Return the (x, y) coordinate for the center point of the cell that contains the specified text.  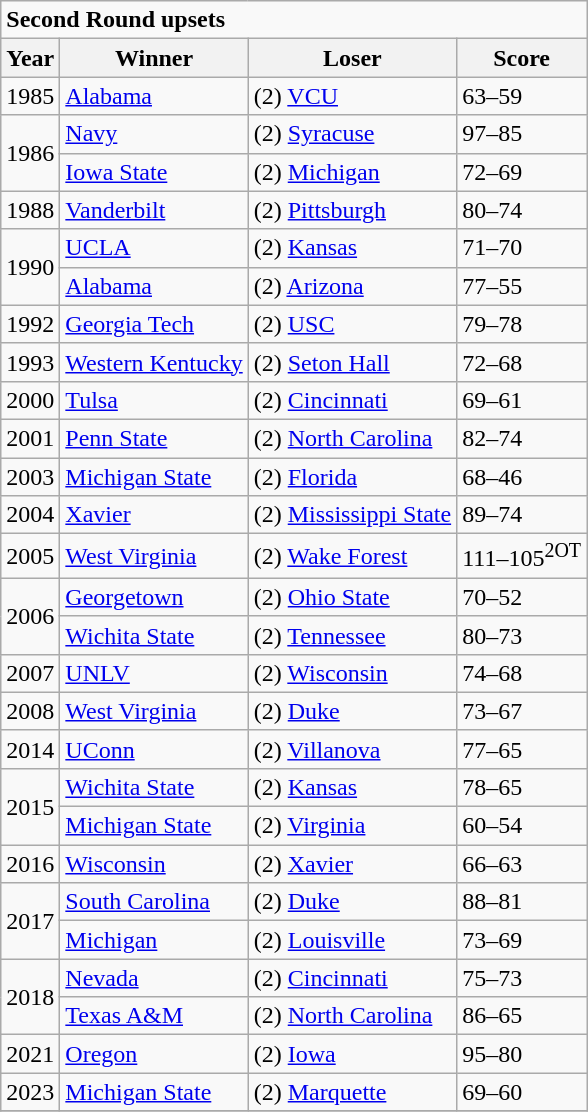
60–54 (522, 826)
(2) Iowa (352, 1054)
2023 (30, 1092)
Score (522, 58)
111–1052OT (522, 556)
1993 (30, 362)
(2) Marquette (352, 1092)
Wisconsin (154, 864)
69–60 (522, 1092)
80–74 (522, 210)
(2) Florida (352, 477)
(2) Virginia (352, 826)
Navy (154, 134)
2017 (30, 921)
Georgia Tech (154, 324)
77–65 (522, 749)
(2) Wake Forest (352, 556)
2005 (30, 556)
Winner (154, 58)
Western Kentucky (154, 362)
1986 (30, 153)
Vanderbilt (154, 210)
74–68 (522, 673)
2001 (30, 438)
88–81 (522, 902)
Nevada (154, 978)
71–70 (522, 248)
1990 (30, 267)
68–46 (522, 477)
(2) USC (352, 324)
(2) Michigan (352, 172)
(2) Villanova (352, 749)
2016 (30, 864)
86–65 (522, 1016)
(2) Louisville (352, 940)
72–69 (522, 172)
63–59 (522, 96)
2014 (30, 749)
Xavier (154, 515)
(2) VCU (352, 96)
2018 (30, 997)
Tulsa (154, 400)
(2) Seton Hall (352, 362)
78–65 (522, 787)
Year (30, 58)
(2) Tennessee (352, 635)
2000 (30, 400)
80–73 (522, 635)
73–67 (522, 711)
2021 (30, 1054)
97–85 (522, 134)
Michigan (154, 940)
2003 (30, 477)
70–52 (522, 597)
72–68 (522, 362)
Oregon (154, 1054)
77–55 (522, 286)
(2) Ohio State (352, 597)
1992 (30, 324)
(2) Arizona (352, 286)
Iowa State (154, 172)
(2) Wisconsin (352, 673)
Penn State (154, 438)
UNLV (154, 673)
1985 (30, 96)
UConn (154, 749)
Second Round upsets (294, 20)
66–63 (522, 864)
2008 (30, 711)
73–69 (522, 940)
1988 (30, 210)
(2) Xavier (352, 864)
(2) Syracuse (352, 134)
Georgetown (154, 597)
69–61 (522, 400)
(2) Mississippi State (352, 515)
UCLA (154, 248)
Loser (352, 58)
2007 (30, 673)
South Carolina (154, 902)
82–74 (522, 438)
2015 (30, 806)
89–74 (522, 515)
2006 (30, 616)
(2) Pittsburgh (352, 210)
2004 (30, 515)
95–80 (522, 1054)
75–73 (522, 978)
79–78 (522, 324)
Texas A&M (154, 1016)
